Return (x, y) of the center of cell containing provided text 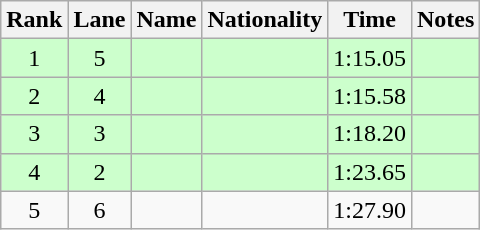
Time (370, 20)
Name (166, 20)
Lane (100, 20)
6 (100, 210)
1 (34, 58)
1:15.05 (370, 58)
Nationality (265, 20)
Notes (445, 20)
1:23.65 (370, 172)
Rank (34, 20)
1:15.58 (370, 96)
1:27.90 (370, 210)
1:18.20 (370, 134)
